Find where the given text appears and provide that cell's center as [X, Y] coordinate. 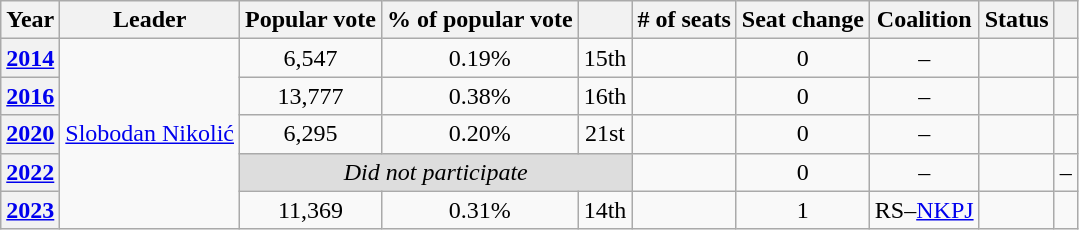
2022 [30, 172]
# of seats [684, 20]
0.31% [480, 210]
Popular vote [311, 20]
Leader [150, 20]
% of popular vote [480, 20]
11,369 [311, 210]
2020 [30, 134]
RS–NKPJ [924, 210]
2014 [30, 58]
21st [605, 134]
16th [605, 96]
0.38% [480, 96]
14th [605, 210]
1 [802, 210]
Slobodan Nikolić [150, 134]
Year [30, 20]
Status [1016, 20]
0.19% [480, 58]
13,777 [311, 96]
0.20% [480, 134]
6,547 [311, 58]
Did not participate [436, 172]
Coalition [924, 20]
2016 [30, 96]
Seat change [802, 20]
15th [605, 58]
2023 [30, 210]
6,295 [311, 134]
